Locate the cell with the specified text and output its (X, Y) center coordinate. 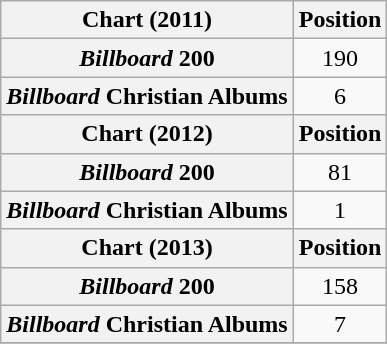
1 (340, 210)
7 (340, 324)
6 (340, 96)
190 (340, 58)
Chart (2013) (147, 248)
Chart (2012) (147, 134)
Chart (2011) (147, 20)
158 (340, 286)
81 (340, 172)
